Locate the cell with the specified text and output its (x, y) center coordinate. 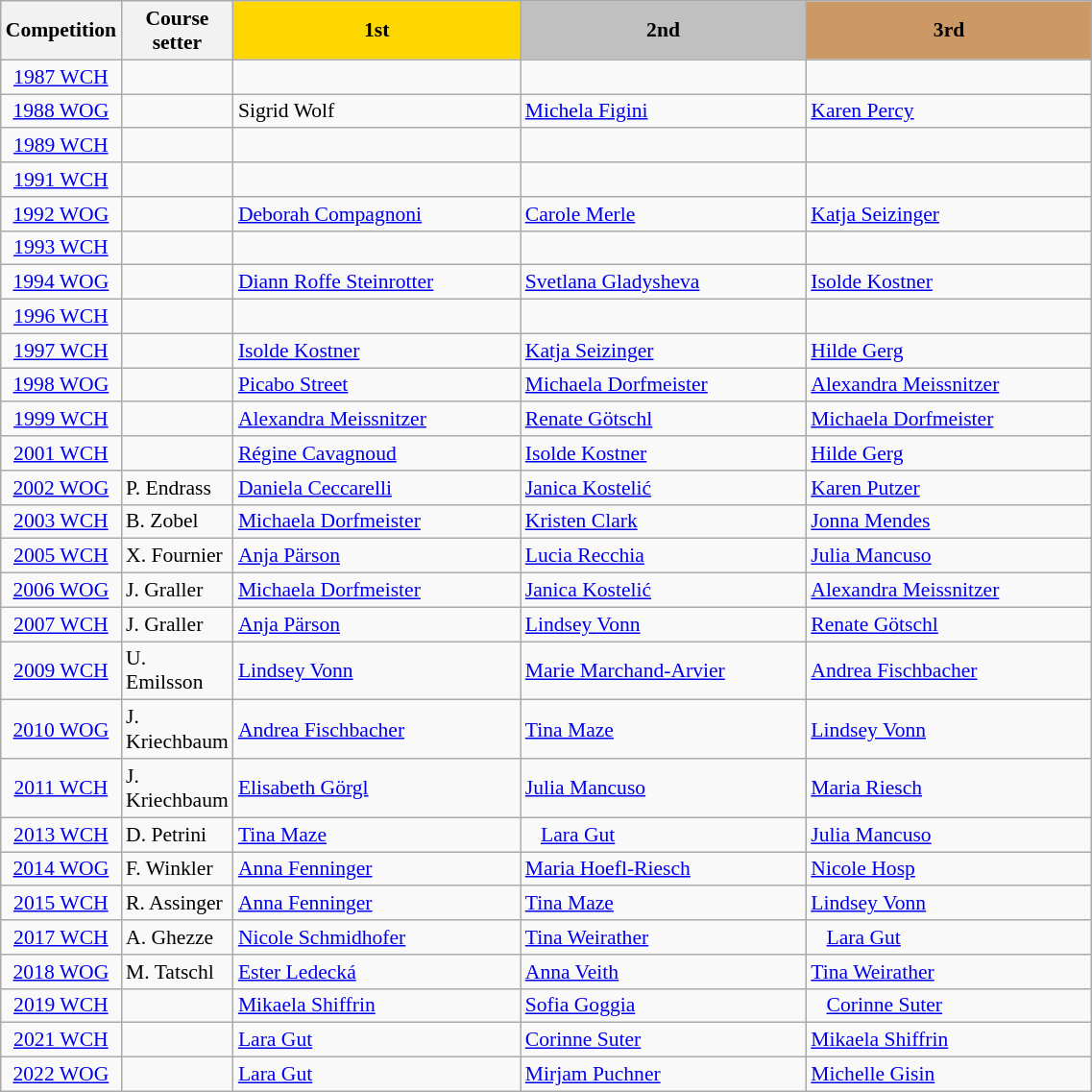
Mirjam Puchner (664, 1075)
2019 WCH (61, 1006)
Nicole Schmidhofer (376, 937)
1988 WOG (61, 111)
2014 WOG (61, 869)
1993 WCH (61, 248)
Picabo Street (376, 385)
2011 WCH (61, 788)
2002 WOG (61, 488)
Michelle Gisin (949, 1075)
1998 WOG (61, 385)
2018 WOG (61, 972)
Daniela Ceccarelli (376, 488)
2013 WCH (61, 835)
Ester Ledecká (376, 972)
Sofia Goggia (664, 1006)
Anna Veith (664, 972)
Kristen Clark (664, 522)
A. Ghezze (177, 937)
P. Endrass (177, 488)
Régine Cavagnoud (376, 453)
U. Emilsson (177, 670)
Sigrid Wolf (376, 111)
Lucia Recchia (664, 556)
M. Tatschl (177, 972)
F. Winkler (177, 869)
2001 WCH (61, 453)
Deborah Compagnoni (376, 214)
1999 WCH (61, 420)
Course setter (177, 31)
Maria Riesch (949, 788)
Elisabeth Görgl (376, 788)
2010 WOG (61, 730)
2021 WCH (61, 1040)
1991 WCH (61, 180)
Diann Roffe Steinrotter (376, 282)
Competition (61, 31)
2003 WCH (61, 522)
Carole Merle (664, 214)
B. Zobel (177, 522)
2022 WOG (61, 1075)
2009 WCH (61, 670)
Nicole Hosp (949, 869)
2017 WCH (61, 937)
D. Petrini (177, 835)
2015 WCH (61, 904)
X. Fournier (177, 556)
1989 WCH (61, 146)
R. Assinger (177, 904)
2006 WOG (61, 591)
Marie Marchand-Arvier (664, 670)
2007 WCH (61, 624)
2nd (664, 31)
1997 WCH (61, 351)
Karen Putzer (949, 488)
1994 WOG (61, 282)
1987 WCH (61, 77)
1992 WOG (61, 214)
Karen Percy (949, 111)
Maria Hoefl-Riesch (664, 869)
Michela Figini (664, 111)
2005 WCH (61, 556)
1st (376, 31)
Jonna Mendes (949, 522)
3rd (949, 31)
1996 WCH (61, 317)
Svetlana Gladysheva (664, 282)
